Output the [X, Y] coordinate of the center of the cell containing the given text.  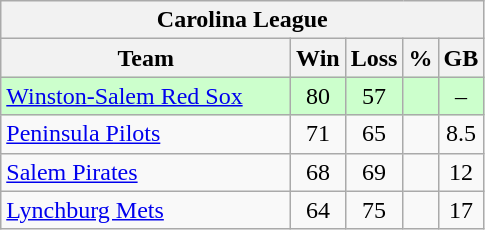
69 [374, 172]
17 [461, 210]
68 [318, 172]
Loss [374, 58]
Win [318, 58]
GB [461, 58]
80 [318, 96]
57 [374, 96]
12 [461, 172]
71 [318, 134]
64 [318, 210]
Team [146, 58]
Carolina League [242, 20]
% [420, 58]
75 [374, 210]
Winston-Salem Red Sox [146, 96]
Salem Pirates [146, 172]
65 [374, 134]
8.5 [461, 134]
Peninsula Pilots [146, 134]
Lynchburg Mets [146, 210]
– [461, 96]
